Detect which cell encompasses the target text, then output its (x, y) center coordinate. 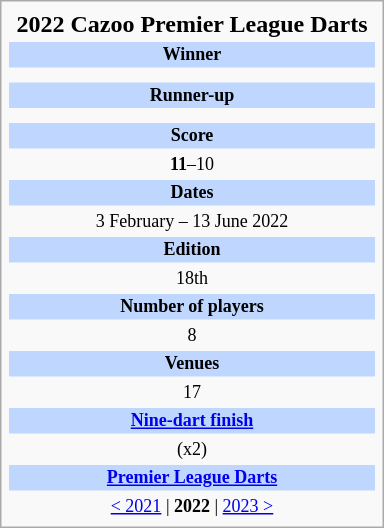
3 February – 13 June 2022 (192, 222)
(x2) (192, 450)
11–10 (192, 165)
Premier League Darts (192, 478)
Dates (192, 193)
17 (192, 393)
Winner (192, 55)
Venues (192, 364)
18th (192, 279)
2022 Cazoo Premier League Darts (192, 24)
8 (192, 336)
Runner-up (192, 96)
Nine-dart finish (192, 421)
< 2021 | 2022 | 2023 > (192, 507)
Score (192, 136)
Number of players (192, 307)
Edition (192, 250)
